For the text-containing cell, return its midpoint in [X, Y] coordinate format. 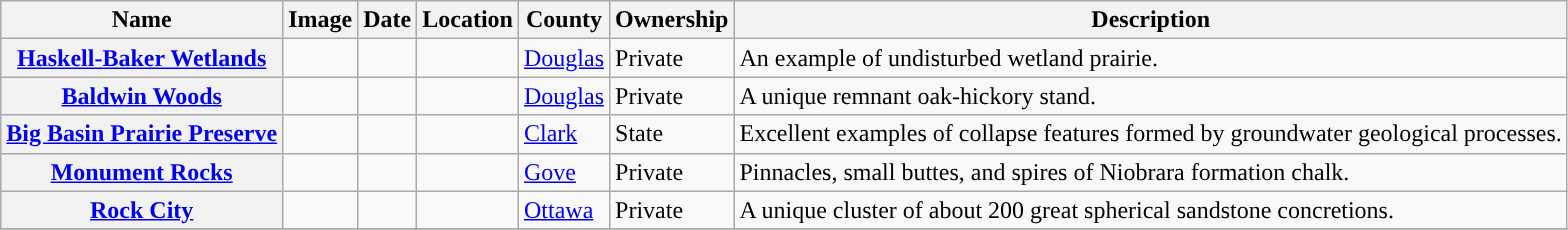
State [672, 134]
Gove [564, 172]
Ownership [672, 20]
Ottawa [564, 210]
Rock City [142, 210]
Description [1150, 20]
Monument Rocks [142, 172]
A unique remnant oak-hickory stand. [1150, 96]
Clark [564, 134]
Image [320, 20]
Haskell-Baker Wetlands [142, 58]
A unique cluster of about 200 great spherical sandstone concretions. [1150, 210]
An example of undisturbed wetland prairie. [1150, 58]
Big Basin Prairie Preserve [142, 134]
County [564, 20]
Location [468, 20]
Baldwin Woods [142, 96]
Name [142, 20]
Excellent examples of collapse features formed by groundwater geological processes. [1150, 134]
Pinnacles, small buttes, and spires of Niobrara formation chalk. [1150, 172]
Date [388, 20]
